Locate the cell with the specified text and output its (X, Y) center coordinate. 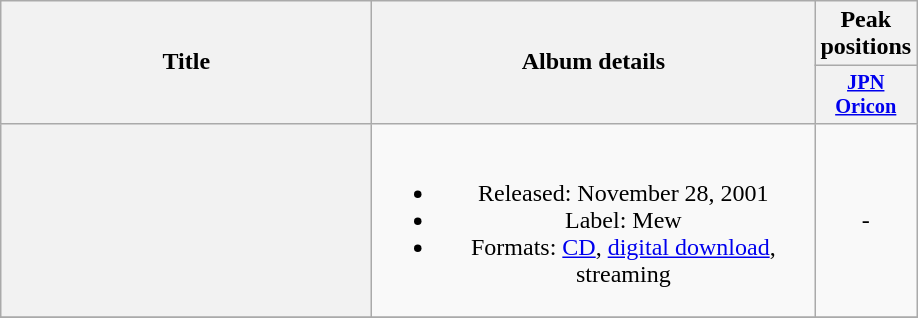
- (866, 220)
JPNOricon (866, 95)
Title (186, 62)
Peak positions (866, 34)
Released: November 28, 2001Label: MewFormats: CD, digital download, streaming (594, 220)
Album details (594, 62)
